Capture the cell that displays the provided text and extract its [x, y] central coordinate. 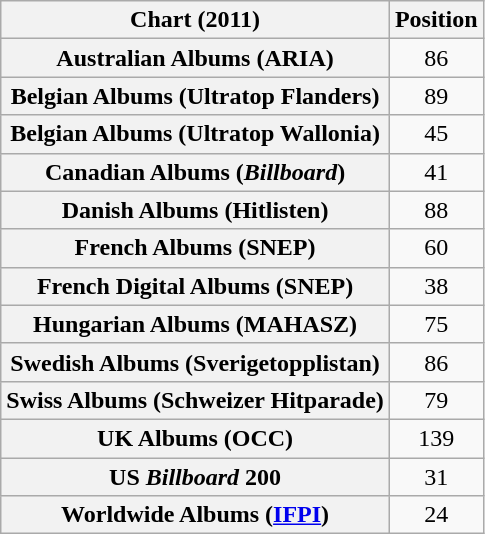
Position [436, 20]
139 [436, 438]
Danish Albums (Hitlisten) [196, 210]
24 [436, 515]
Chart (2011) [196, 20]
French Digital Albums (SNEP) [196, 286]
Belgian Albums (Ultratop Flanders) [196, 96]
Canadian Albums (Billboard) [196, 172]
60 [436, 248]
Worldwide Albums (IFPI) [196, 515]
41 [436, 172]
French Albums (SNEP) [196, 248]
89 [436, 96]
Australian Albums (ARIA) [196, 58]
Belgian Albums (Ultratop Wallonia) [196, 134]
Hungarian Albums (MAHASZ) [196, 324]
79 [436, 400]
75 [436, 324]
45 [436, 134]
UK Albums (OCC) [196, 438]
38 [436, 286]
31 [436, 477]
Swedish Albums (Sverigetopplistan) [196, 362]
US Billboard 200 [196, 477]
88 [436, 210]
Swiss Albums (Schweizer Hitparade) [196, 400]
